Return (X, Y) of the center of cell containing provided text 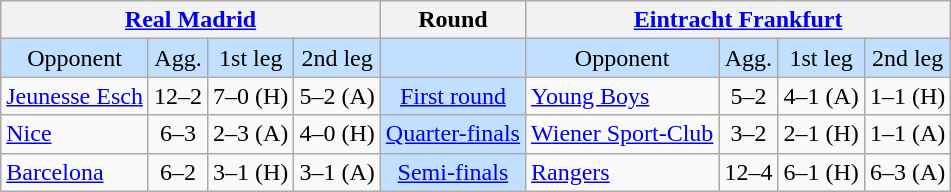
5–2 (748, 96)
Eintracht Frankfurt (738, 20)
4–1 (A) (821, 96)
3–1 (A) (337, 172)
Semi-finals (452, 172)
Round (452, 20)
6–3 (A) (907, 172)
6–1 (H) (821, 172)
6–2 (178, 172)
Barcelona (75, 172)
3–1 (H) (251, 172)
First round (452, 96)
3–2 (748, 134)
Wiener Sport-Club (622, 134)
Young Boys (622, 96)
Rangers (622, 172)
12–4 (748, 172)
4–0 (H) (337, 134)
2–3 (A) (251, 134)
Quarter-finals (452, 134)
5–2 (A) (337, 96)
Jeunesse Esch (75, 96)
Nice (75, 134)
6–3 (178, 134)
1–1 (A) (907, 134)
12–2 (178, 96)
1–1 (H) (907, 96)
2–1 (H) (821, 134)
7–0 (H) (251, 96)
Real Madrid (191, 20)
